Output the (x, y) coordinate of the center of the cell containing the given text.  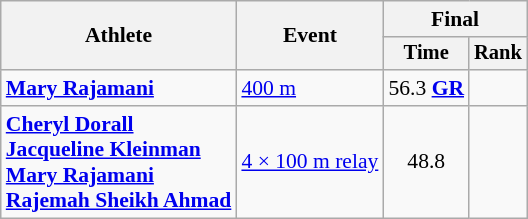
Mary Rajamani (119, 88)
Event (310, 36)
400 m (310, 88)
48.8 (426, 162)
Cheryl DorallJacqueline KleinmanMary RajamaniRajemah Sheikh Ahmad (119, 162)
Time (426, 54)
Final (454, 19)
Rank (498, 54)
Athlete (119, 36)
4 × 100 m relay (310, 162)
56.3 GR (426, 88)
